From the cell containing the given text, extract its center point as (x, y) coordinate. 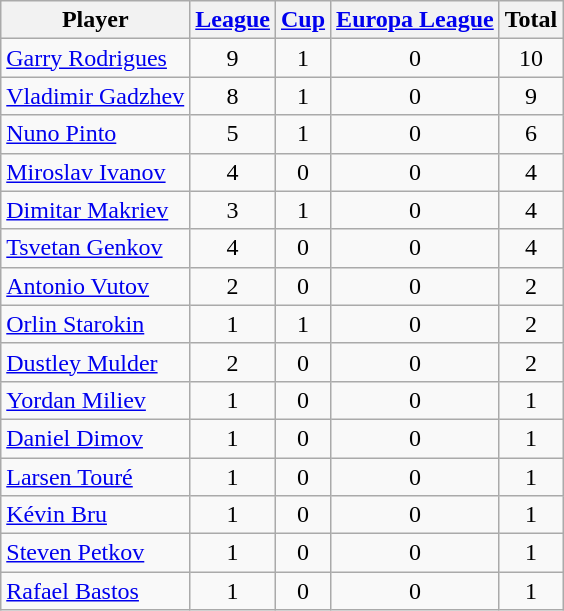
Nuno Pinto (96, 134)
Steven Petkov (96, 553)
Vladimir Gadzhev (96, 96)
Dustley Mulder (96, 362)
8 (233, 96)
Kévin Bru (96, 515)
Tsvetan Genkov (96, 248)
Total (531, 20)
Dimitar Makriev (96, 210)
League (233, 20)
Daniel Dimov (96, 438)
Orlin Starokin (96, 324)
Cup (302, 20)
Antonio Vutov (96, 286)
10 (531, 58)
Yordan Miliev (96, 400)
6 (531, 134)
Larsen Touré (96, 477)
5 (233, 134)
Miroslav Ivanov (96, 172)
Europa League (416, 20)
Garry Rodrigues (96, 58)
3 (233, 210)
Player (96, 20)
Rafael Bastos (96, 591)
